Pinpoint the cell where the given text exists, returning its [x, y] midpoint coordinate. 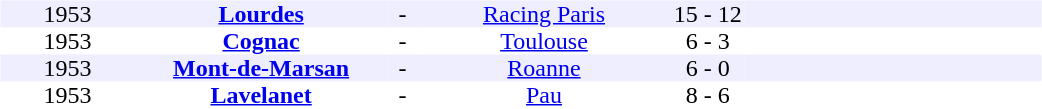
Roanne [544, 68]
Lourdes [260, 14]
15 - 12 [708, 14]
Racing Paris [544, 14]
Toulouse [544, 42]
6 - 3 [708, 42]
Lavelanet [260, 96]
Cognac [260, 42]
8 - 6 [708, 96]
Pau [544, 96]
6 - 0 [708, 68]
Mont-de-Marsan [260, 68]
